Scan for the cell matching the given text and deliver its [X, Y] coordinate at center. 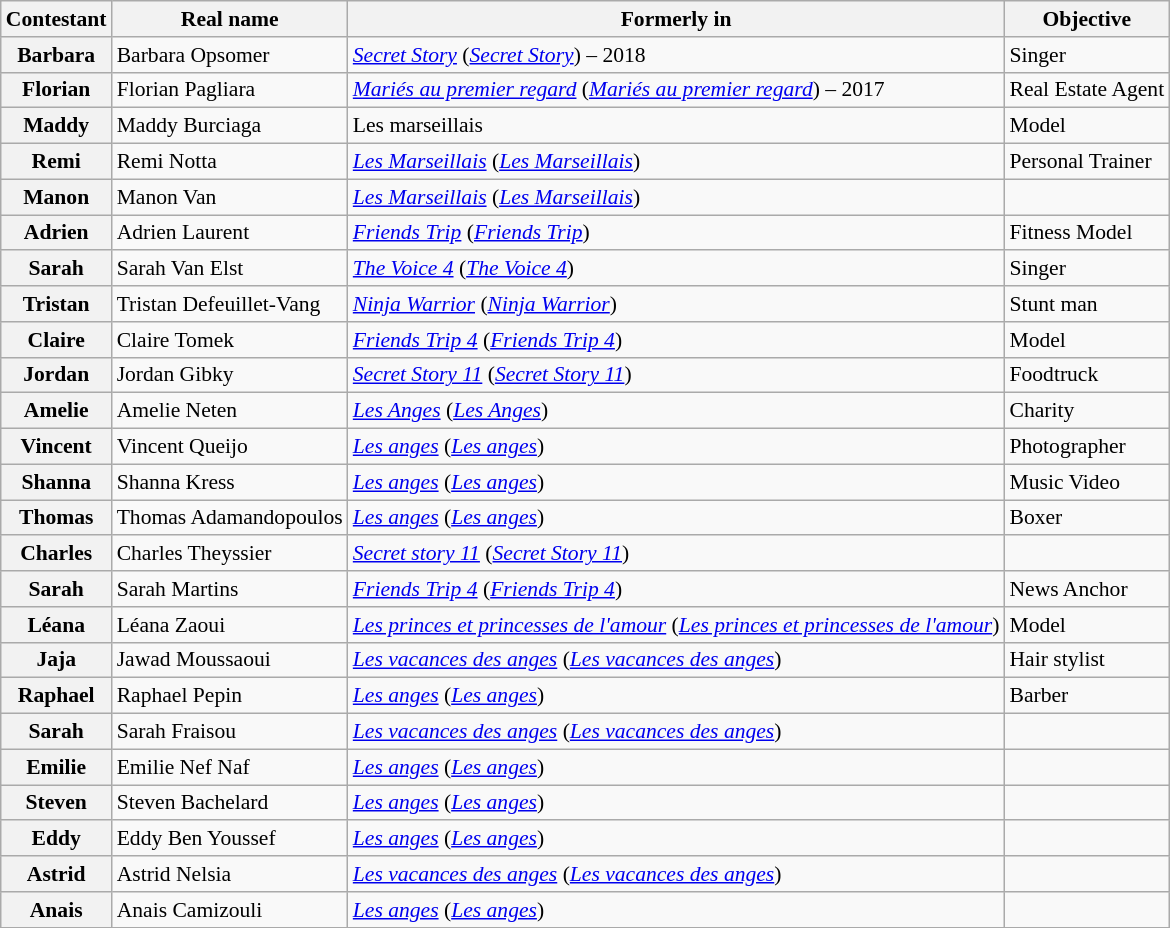
Mariés au premier regard (Mariés au premier regard) – 2017 [676, 90]
Léana [56, 625]
Contestant [56, 19]
Jawad Moussaoui [230, 660]
Remi [56, 162]
Thomas [56, 518]
Emilie Nef Naf [230, 767]
Eddy [56, 839]
Secret story 11 (Secret Story 11) [676, 554]
Vincent Queijo [230, 447]
Real Estate Agent [1086, 90]
Florian [56, 90]
Les princes et princesses de l'amour (Les princes et princesses de l'amour) [676, 625]
Sarah Martins [230, 589]
Steven [56, 803]
Maddy [56, 126]
Claire Tomek [230, 340]
Emilie [56, 767]
Formerly in [676, 19]
Jordan Gibky [230, 375]
Thomas Adamandopoulos [230, 518]
Jordan [56, 375]
Anais [56, 910]
Astrid Nelsia [230, 874]
Astrid [56, 874]
Claire [56, 340]
Friends Trip (Friends Trip) [676, 233]
News Anchor [1086, 589]
Sarah Fraisou [230, 732]
Les marseillais [676, 126]
Barbara Opsomer [230, 55]
Steven Bachelard [230, 803]
Real name [230, 19]
Fitness Model [1086, 233]
Secret Story 11 (Secret Story 11) [676, 375]
Ninja Warrior (Ninja Warrior) [676, 304]
Barber [1086, 696]
Jaja [56, 660]
Objective [1086, 19]
Charles Theyssier [230, 554]
Florian Pagliara [230, 90]
Photographer [1086, 447]
Shanna [56, 482]
Raphael [56, 696]
Charity [1086, 411]
Les Anges (Les Anges) [676, 411]
Barbara [56, 55]
Raphael Pepin [230, 696]
Personal Trainer [1086, 162]
Remi Notta [230, 162]
Secret Story (Secret Story) – 2018 [676, 55]
Stunt man [1086, 304]
Maddy Burciaga [230, 126]
Music Video [1086, 482]
Hair stylist [1086, 660]
Léana Zaoui [230, 625]
Boxer [1086, 518]
Amelie Neten [230, 411]
Amelie [56, 411]
Charles [56, 554]
The Voice 4 (The Voice 4) [676, 269]
Shanna Kress [230, 482]
Foodtruck [1086, 375]
Manon Van [230, 197]
Manon [56, 197]
Vincent [56, 447]
Anais Camizouli [230, 910]
Adrien Laurent [230, 233]
Tristan [56, 304]
Eddy Ben Youssef [230, 839]
Adrien [56, 233]
Tristan Defeuillet-Vang [230, 304]
Sarah Van Elst [230, 269]
